Provide the (X, Y) coordinate of the cell's center where the given text is located.  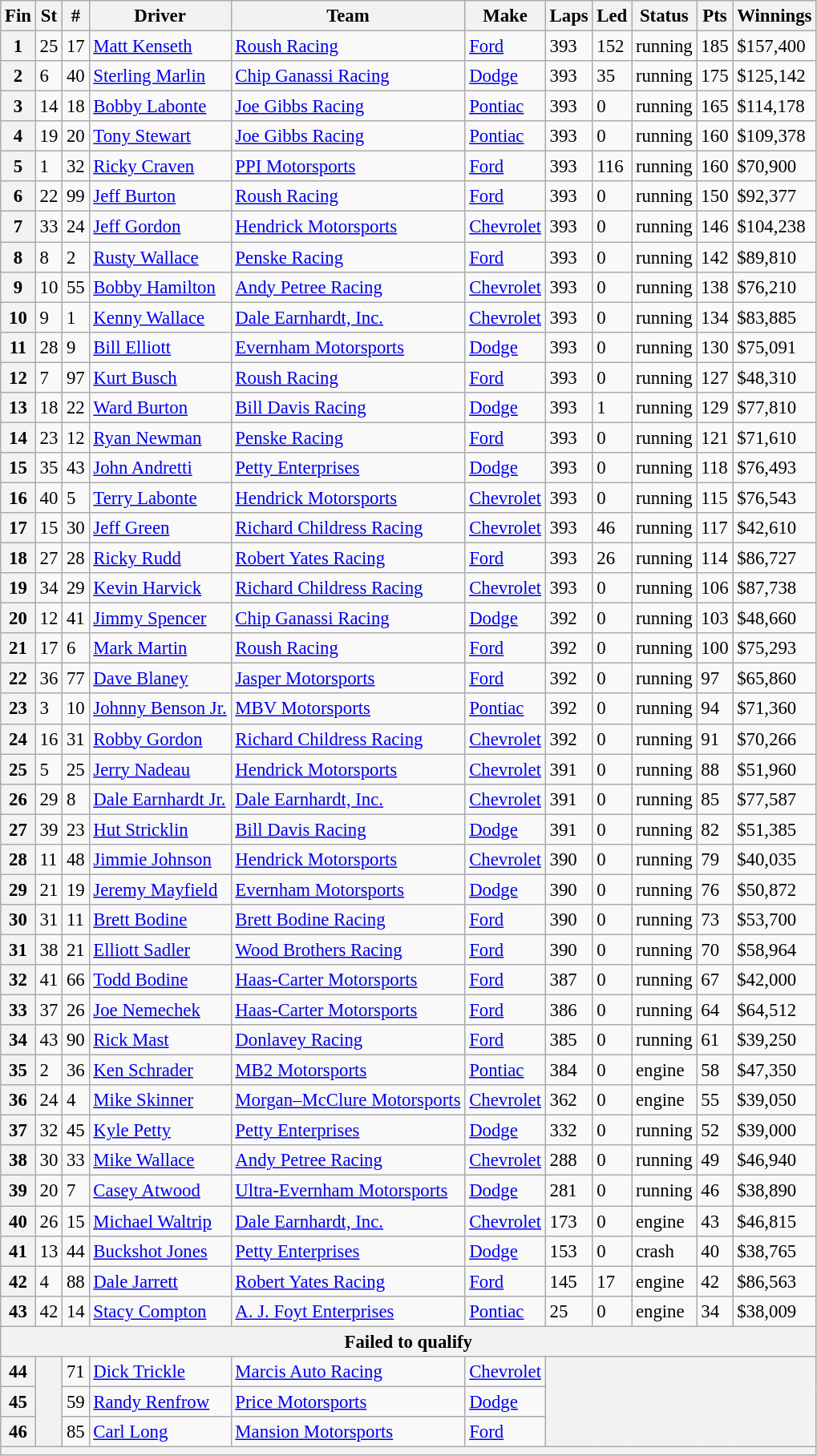
$75,091 (775, 347)
Led (613, 16)
Wood Brothers Racing (348, 950)
Kurt Busch (160, 377)
115 (715, 498)
# (75, 16)
$75,293 (775, 648)
91 (715, 739)
82 (715, 829)
$77,810 (775, 408)
52 (715, 1131)
Todd Bodine (160, 980)
281 (569, 1191)
48 (75, 860)
146 (715, 227)
Bobby Labonte (160, 107)
Jeff Gordon (160, 227)
$114,178 (775, 107)
Failed to qualify (409, 1341)
$86,563 (775, 1281)
Carl Long (160, 1432)
Morgan–McClure Motorsports (348, 1100)
116 (613, 167)
$38,765 (775, 1251)
$125,142 (775, 76)
Tony Stewart (160, 136)
$76,543 (775, 498)
PPI Motorsports (348, 167)
St (48, 16)
$39,050 (775, 1100)
Jimmy Spencer (160, 619)
Rick Mast (160, 1040)
153 (569, 1251)
152 (613, 46)
99 (75, 196)
121 (715, 438)
150 (715, 196)
Casey Atwood (160, 1191)
$109,378 (775, 136)
$39,000 (775, 1131)
Jeff Burton (160, 196)
76 (715, 889)
Robby Gordon (160, 739)
Ricky Craven (160, 167)
Stacy Compton (160, 1311)
332 (569, 1131)
Kevin Harvick (160, 588)
$51,960 (775, 769)
61 (715, 1040)
Bobby Hamilton (160, 287)
$42,000 (775, 980)
$76,493 (775, 468)
129 (715, 408)
Ward Burton (160, 408)
Winnings (775, 16)
114 (715, 559)
Ricky Rudd (160, 559)
Buckshot Jones (160, 1251)
Mike Skinner (160, 1100)
175 (715, 76)
Dick Trickle (160, 1372)
64 (715, 1010)
145 (569, 1281)
288 (569, 1161)
Brett Bodine Racing (348, 920)
Ken Schrader (160, 1071)
$46,815 (775, 1221)
77 (75, 679)
Brett Bodine (160, 920)
$77,587 (775, 799)
$104,238 (775, 227)
Bill Elliott (160, 347)
Ultra-Evernham Motorsports (348, 1191)
Joe Nemechek (160, 1010)
MB2 Motorsports (348, 1071)
$157,400 (775, 46)
59 (75, 1402)
Terry Labonte (160, 498)
90 (75, 1040)
127 (715, 377)
MBV Motorsports (348, 709)
crash (664, 1251)
Status (664, 16)
138 (715, 287)
Mansion Motorsports (348, 1432)
130 (715, 347)
Elliott Sadler (160, 950)
Jimmie Johnson (160, 860)
385 (569, 1040)
John Andretti (160, 468)
$86,727 (775, 559)
$40,035 (775, 860)
$53,700 (775, 920)
387 (569, 980)
$47,350 (775, 1071)
Dave Blaney (160, 679)
94 (715, 709)
Donlavey Racing (348, 1040)
117 (715, 528)
$50,872 (775, 889)
103 (715, 619)
Johnny Benson Jr. (160, 709)
Mike Wallace (160, 1161)
100 (715, 648)
Fin (18, 16)
384 (569, 1071)
70 (715, 950)
Rusty Wallace (160, 257)
$38,890 (775, 1191)
173 (569, 1221)
Jasper Motorsports (348, 679)
165 (715, 107)
106 (715, 588)
67 (715, 980)
386 (569, 1010)
Michael Waltrip (160, 1221)
66 (75, 980)
$76,210 (775, 287)
$58,964 (775, 950)
$39,250 (775, 1040)
Kenny Wallace (160, 317)
$48,310 (775, 377)
Dale Jarrett (160, 1281)
79 (715, 860)
$38,009 (775, 1311)
$71,360 (775, 709)
142 (715, 257)
Hut Stricklin (160, 829)
$42,610 (775, 528)
Ryan Newman (160, 438)
Pts (715, 16)
Jeremy Mayfield (160, 889)
71 (75, 1372)
118 (715, 468)
Driver (160, 16)
$71,610 (775, 438)
73 (715, 920)
Make (505, 16)
58 (715, 1071)
$87,738 (775, 588)
134 (715, 317)
Laps (569, 16)
362 (569, 1100)
$92,377 (775, 196)
$46,940 (775, 1161)
49 (715, 1161)
Jeff Green (160, 528)
Randy Renfrow (160, 1402)
Dale Earnhardt Jr. (160, 799)
$89,810 (775, 257)
$70,900 (775, 167)
Marcis Auto Racing (348, 1372)
Matt Kenseth (160, 46)
Price Motorsports (348, 1402)
$51,385 (775, 829)
$48,660 (775, 619)
Mark Martin (160, 648)
185 (715, 46)
Sterling Marlin (160, 76)
Kyle Petty (160, 1131)
$64,512 (775, 1010)
$83,885 (775, 317)
A. J. Foyt Enterprises (348, 1311)
Team (348, 16)
Jerry Nadeau (160, 769)
$65,860 (775, 679)
$70,266 (775, 739)
